Return the (x, y) coordinate for the center point of the cell that contains the specified text.  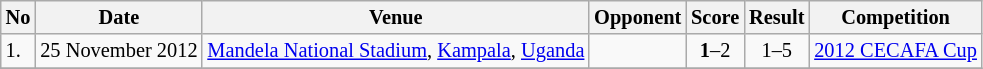
2012 CECAFA Cup (895, 51)
Date (118, 17)
Opponent (638, 17)
1. (18, 51)
Score (715, 17)
Venue (396, 17)
Competition (895, 17)
1–5 (776, 51)
Result (776, 17)
1–2 (715, 51)
25 November 2012 (118, 51)
Mandela National Stadium, Kampala, Uganda (396, 51)
No (18, 17)
